Scan for the cell matching the given text and deliver its [X, Y] coordinate at center. 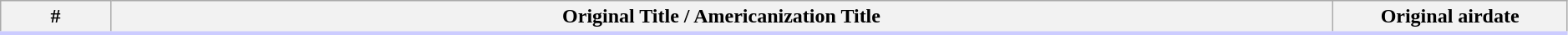
Original Title / Americanization Title [722, 17]
# [55, 17]
Original airdate [1450, 17]
